Pinpoint the cell where the given text exists, returning its [X, Y] midpoint coordinate. 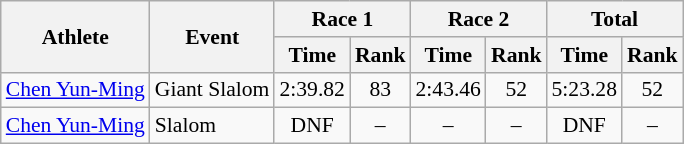
Slalom [212, 126]
Athlete [76, 36]
Total [615, 19]
Race 2 [478, 19]
5:23.28 [584, 90]
Giant Slalom [212, 90]
Race 1 [342, 19]
83 [380, 90]
2:39.82 [312, 90]
Event [212, 36]
2:43.46 [448, 90]
